Detect which cell encompasses the target text, then output its (x, y) center coordinate. 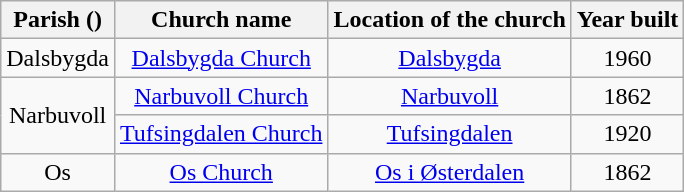
1920 (628, 134)
Tufsingdalen Church (221, 134)
Tufsingdalen (450, 134)
Os Church (221, 172)
Parish () (58, 20)
Os i Østerdalen (450, 172)
Narbuvoll Church (221, 96)
Os (58, 172)
Location of the church (450, 20)
Church name (221, 20)
Year built (628, 20)
1960 (628, 58)
Dalsbygda Church (221, 58)
